Return the [x, y] coordinate for the center point of the cell that contains the specified text.  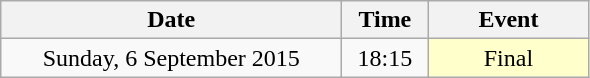
Final [508, 58]
Time [385, 20]
Event [508, 20]
18:15 [385, 58]
Date [172, 20]
Sunday, 6 September 2015 [172, 58]
